Return the (x, y) coordinate for the center point of the cell that contains the specified text.  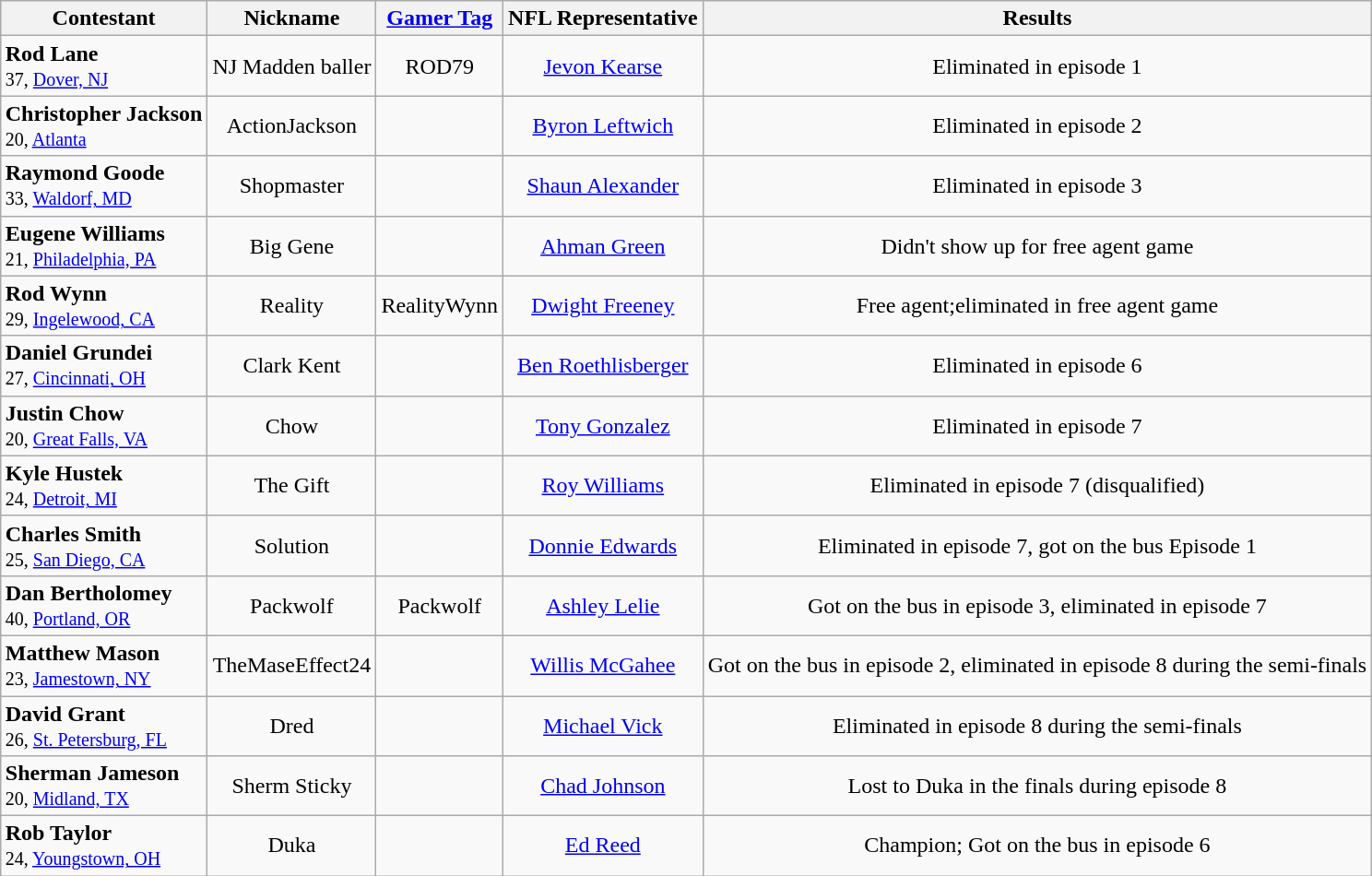
Tony Gonzalez (603, 426)
Free agent;eliminated in free agent game (1037, 306)
ROD79 (440, 66)
Christopher Jackson20, Atlanta (103, 125)
Sherman Jameson20, Midland, TX (103, 786)
NJ Madden baller (291, 66)
Reality (291, 306)
Sherm Sticky (291, 786)
Roy Williams (603, 485)
Michael Vick (603, 725)
Ahman Green (603, 245)
Charles Smith25, San Diego, CA (103, 546)
Eliminated in episode 7 (1037, 426)
Didn't show up for free agent game (1037, 245)
David Grant26, St. Petersburg, FL (103, 725)
Dwight Freeney (603, 306)
Jevon Kearse (603, 66)
Eugene Williams21, Philadelphia, PA (103, 245)
Results (1037, 18)
Ed Reed (603, 846)
Clark Kent (291, 365)
Willis McGahee (603, 666)
Nickname (291, 18)
Eliminated in episode 3 (1037, 186)
Rod Wynn29, Ingelewood, CA (103, 306)
Eliminated in episode 2 (1037, 125)
Big Gene (291, 245)
Justin Chow20, Great Falls, VA (103, 426)
Got on the bus in episode 3, eliminated in episode 7 (1037, 605)
Contestant (103, 18)
Donnie Edwards (603, 546)
Byron Leftwich (603, 125)
TheMaseEffect24 (291, 666)
ActionJackson (291, 125)
Eliminated in episode 7 (disqualified) (1037, 485)
The Gift (291, 485)
Eliminated in episode 8 during the semi-finals (1037, 725)
RealityWynn (440, 306)
Kyle Hustek24, Detroit, MI (103, 485)
Champion; Got on the bus in episode 6 (1037, 846)
Ben Roethlisberger (603, 365)
Rod Lane37, Dover, NJ (103, 66)
Gamer Tag (440, 18)
NFL Representative (603, 18)
Eliminated in episode 1 (1037, 66)
Eliminated in episode 7, got on the bus Episode 1 (1037, 546)
Eliminated in episode 6 (1037, 365)
Lost to Duka in the finals during episode 8 (1037, 786)
Solution (291, 546)
Got on the bus in episode 2, eliminated in episode 8 during the semi-finals (1037, 666)
Raymond Goode33, Waldorf, MD (103, 186)
Chad Johnson (603, 786)
Ashley Lelie (603, 605)
Shopmaster (291, 186)
Dred (291, 725)
Matthew Mason23, Jamestown, NY (103, 666)
Duka (291, 846)
Daniel Grundei27, Cincinnati, OH (103, 365)
Shaun Alexander (603, 186)
Rob Taylor24, Youngstown, OH (103, 846)
Chow (291, 426)
Dan Bertholomey40, Portland, OR (103, 605)
